Identify which cell holds the provided text, then report its (X, Y) central coordinate. 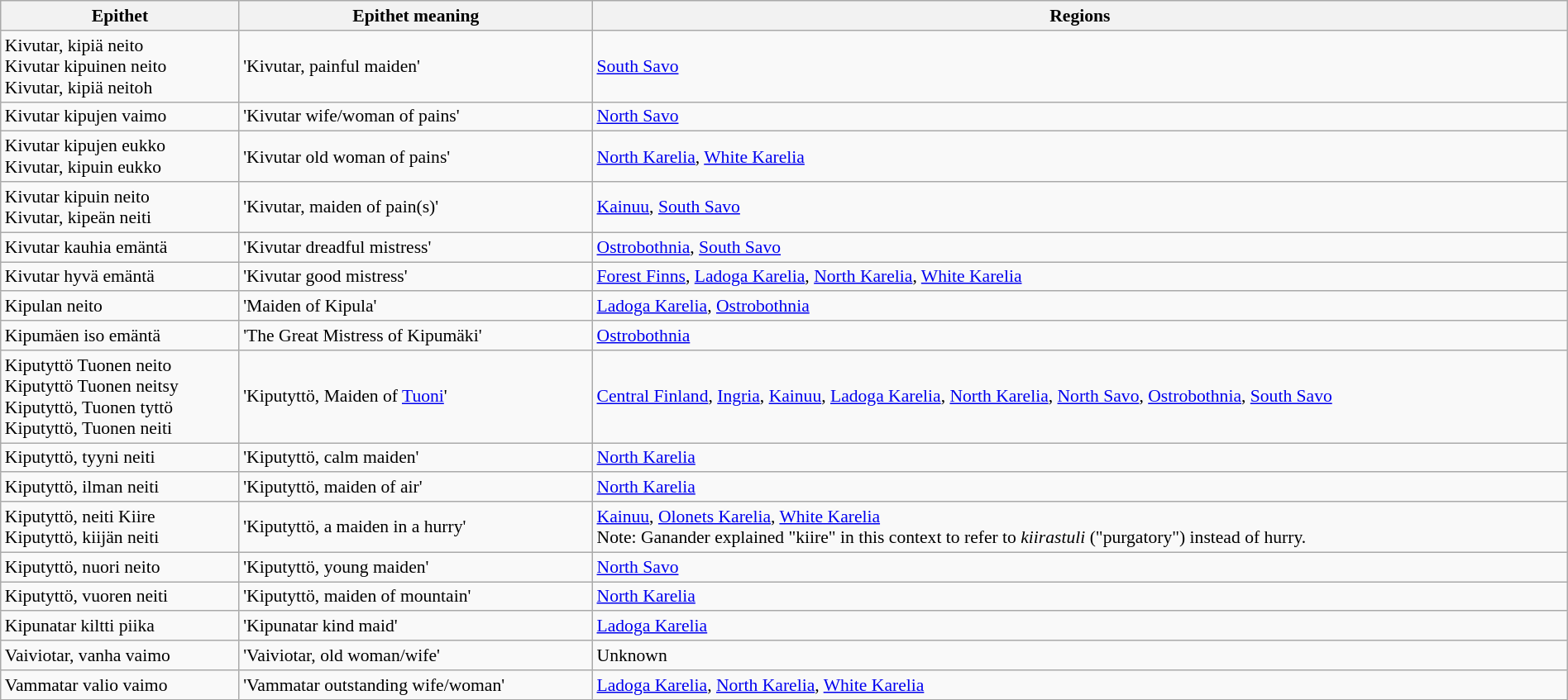
'Maiden of Kipula' (415, 307)
'The Great Mistress of Kipumäki' (415, 336)
'Kivutar good mistress' (415, 277)
Ladoga Karelia, Ostrobothnia (1080, 307)
Kiputyttö, vuoren neiti (120, 597)
Vammatar valio vaimo (120, 685)
Kainuu, Olonets Karelia, White KareliaNote: Ganander explained "kiire" in this context to refer to kiirastuli ("purgatory") instead of hurry. (1080, 527)
Ladoga Karelia (1080, 626)
Ostrobothnia, South Savo (1080, 247)
'Kivutar old woman of pains' (415, 157)
'Kiputyttö, maiden of air' (415, 488)
Kainuu, South Savo (1080, 207)
North Karelia, White Karelia (1080, 157)
South Savo (1080, 66)
Kipumäen iso emäntä (120, 336)
Unknown (1080, 655)
Kivutar kipujen vaimo (120, 117)
'Kivutar wife/woman of pains' (415, 117)
Vaiviotar, vanha vaimo (120, 655)
'Kiputyttö, calm maiden' (415, 458)
'Kiputyttö, Maiden of Tuoni' (415, 397)
'Kivutar dreadful mistress' (415, 247)
Kivutar, kipiä neitoKivutar kipuinen neitoKivutar, kipiä neitoh (120, 66)
Ladoga Karelia, North Karelia, White Karelia (1080, 685)
'Kiputyttö, young maiden' (415, 567)
Kivutar kauhia emäntä (120, 247)
Kivutar hyvä emäntä (120, 277)
'Kiputyttö, maiden of mountain' (415, 597)
Kiputyttö, neiti KiireKiputyttö, kiijän neiti (120, 527)
'Kivutar, painful maiden' (415, 66)
'Kivutar, maiden of pain(s)' (415, 207)
Forest Finns, Ladoga Karelia, North Karelia, White Karelia (1080, 277)
Epithet (120, 16)
'Vammatar outstanding wife/woman' (415, 685)
Kivutar kipujen eukkoKivutar, kipuin eukko (120, 157)
Epithet meaning (415, 16)
Kiputyttö, tyyni neiti (120, 458)
Kipunatar kiltti piika (120, 626)
Kiputyttö, nuori neito (120, 567)
Kiputyttö Tuonen neitoKiputyttö Tuonen neitsyKiputyttö, Tuonen tyttöKiputyttö, Tuonen neiti (120, 397)
Central Finland, Ingria, Kainuu, Ladoga Karelia, North Karelia, North Savo, Ostrobothnia, South Savo (1080, 397)
'Kipunatar kind maid' (415, 626)
Kiputyttö, ilman neiti (120, 488)
Regions (1080, 16)
Kivutar kipuin neitoKivutar, kipeän neiti (120, 207)
'Vaiviotar, old woman/wife' (415, 655)
Ostrobothnia (1080, 336)
'Kiputyttö, a maiden in a hurry' (415, 527)
Kipulan neito (120, 307)
